From the cell containing the given text, extract its center point as [x, y] coordinate. 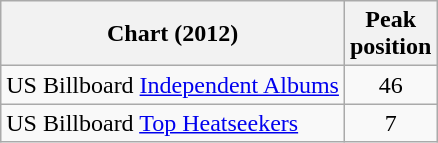
US Billboard Top Heatseekers [173, 123]
7 [390, 123]
US Billboard Independent Albums [173, 85]
Peakposition [390, 34]
Chart (2012) [173, 34]
46 [390, 85]
